Scan for the cell matching the given text and deliver its (x, y) coordinate at center. 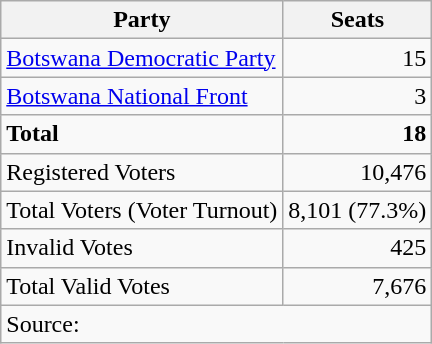
15 (358, 58)
Total (142, 134)
Total Voters (Voter Turnout) (142, 210)
425 (358, 248)
10,476 (358, 172)
3 (358, 96)
7,676 (358, 286)
Invalid Votes (142, 248)
8,101 (77.3%) (358, 210)
Seats (358, 20)
Registered Voters (142, 172)
Party (142, 20)
18 (358, 134)
Source: (216, 324)
Botswana National Front (142, 96)
Total Valid Votes (142, 286)
Botswana Democratic Party (142, 58)
